From the cell containing the given text, extract its center point as (X, Y) coordinate. 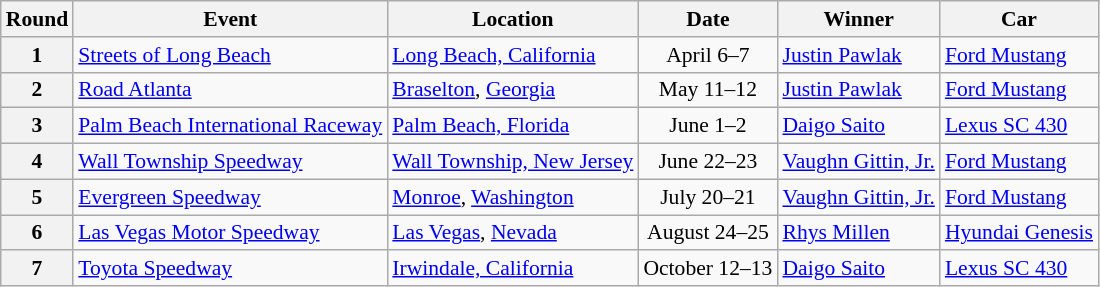
July 20–21 (708, 197)
3 (38, 126)
October 12–13 (708, 269)
May 11–12 (708, 90)
Winner (858, 19)
Road Atlanta (230, 90)
Round (38, 19)
Palm Beach International Raceway (230, 126)
4 (38, 162)
Las Vegas Motor Speedway (230, 233)
August 24–25 (708, 233)
Wall Township Speedway (230, 162)
Braselton, Georgia (512, 90)
Date (708, 19)
Palm Beach, Florida (512, 126)
Monroe, Washington (512, 197)
April 6–7 (708, 55)
Las Vegas, Nevada (512, 233)
Wall Township, New Jersey (512, 162)
Toyota Speedway (230, 269)
7 (38, 269)
Rhys Millen (858, 233)
June 22–23 (708, 162)
June 1–2 (708, 126)
Irwindale, California (512, 269)
Car (1019, 19)
6 (38, 233)
Location (512, 19)
2 (38, 90)
Event (230, 19)
Streets of Long Beach (230, 55)
1 (38, 55)
Hyundai Genesis (1019, 233)
Long Beach, California (512, 55)
Evergreen Speedway (230, 197)
5 (38, 197)
